Pinpoint the cell where the given text exists, returning its (x, y) midpoint coordinate. 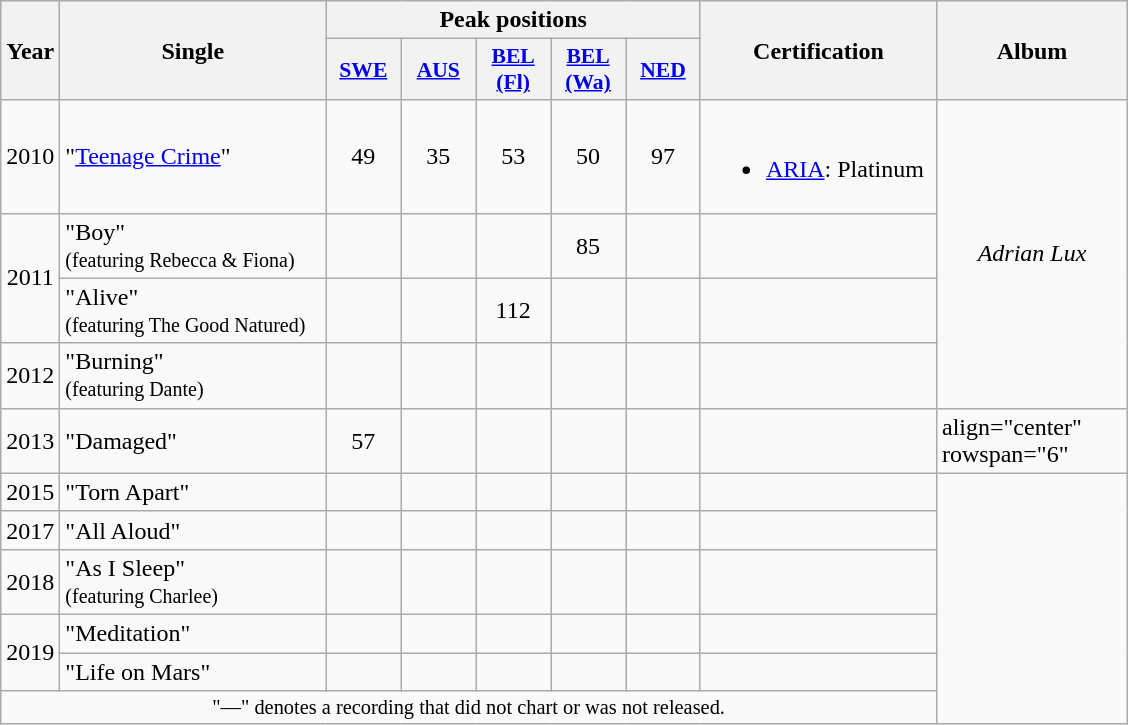
49 (364, 156)
Single (193, 50)
BEL (Fl) (514, 70)
112 (514, 310)
"Boy" (featuring Rebecca & Fiona) (193, 246)
85 (588, 246)
"As I Sleep" (featuring Charlee) (193, 582)
2018 (30, 582)
2013 (30, 440)
Certification (818, 50)
NED (664, 70)
"Teenage Crime" (193, 156)
2017 (30, 530)
"Torn Apart" (193, 492)
57 (364, 440)
"Damaged" (193, 440)
ARIA: Platinum (818, 156)
"Alive" (featuring The Good Natured) (193, 310)
"All Aloud" (193, 530)
35 (438, 156)
2015 (30, 492)
2010 (30, 156)
53 (514, 156)
2011 (30, 278)
"Burning" (featuring Dante) (193, 376)
Year (30, 50)
"Meditation" (193, 633)
"—" denotes a recording that did not chart or was not released. (469, 708)
SWE (364, 70)
2012 (30, 376)
50 (588, 156)
BEL (Wa) (588, 70)
2019 (30, 652)
AUS (438, 70)
Album (1032, 50)
"Life on Mars" (193, 671)
align="center" rowspan="6" (1032, 440)
Peak positions (514, 20)
97 (664, 156)
Adrian Lux (1032, 254)
